Determine the (x, y) coordinate at the center of the cell enclosing the given text.  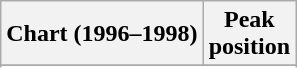
Peakposition (249, 34)
Chart (1996–1998) (102, 34)
